Return (X, Y) of the center of cell containing provided text 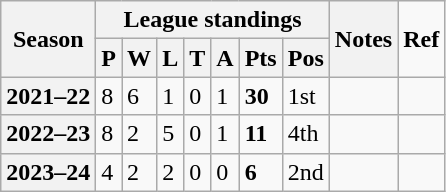
T (198, 58)
5 (170, 134)
11 (260, 134)
4 (109, 172)
30 (260, 96)
2023–24 (48, 172)
A (225, 58)
2022–23 (48, 134)
2021–22 (48, 96)
Ref (422, 39)
Pos (306, 58)
1st (306, 96)
Pts (260, 58)
4th (306, 134)
L (170, 58)
League standings (212, 20)
2nd (306, 172)
P (109, 58)
W (140, 58)
Season (48, 39)
Notes (363, 39)
